Pinpoint the cell where the given text exists, returning its (X, Y) midpoint coordinate. 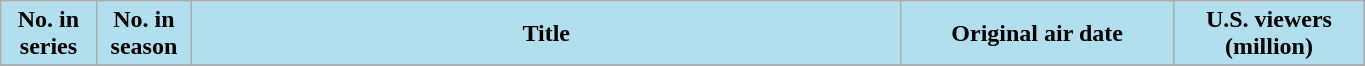
No. inseason (144, 34)
U.S. viewers(million) (1268, 34)
Title (546, 34)
No. inseries (48, 34)
Original air date (1038, 34)
